Determine the (x, y) coordinate at the center of the cell enclosing the given text.  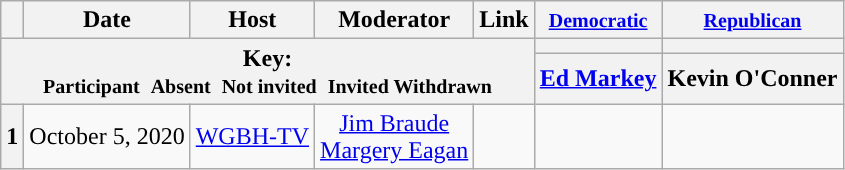
Key: Participant Absent Not invited Invited Withdrawn (268, 72)
Jim BraudeMargery Eagan (394, 136)
WGBH-TV (252, 136)
Link (504, 20)
Kevin O'Conner (752, 78)
Moderator (394, 20)
Democratic (598, 20)
Host (252, 20)
Republican (752, 20)
Date (107, 20)
1 (12, 136)
Ed Markey (598, 78)
October 5, 2020 (107, 136)
